Locate the cell with the specified text and output its (x, y) center coordinate. 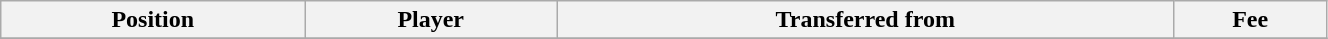
Position (153, 20)
Player (431, 20)
Transferred from (866, 20)
Fee (1250, 20)
